Identify which cell holds the provided text, then report its [X, Y] central coordinate. 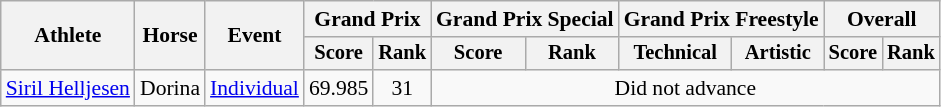
Artistic [778, 54]
Horse [170, 36]
Overall [882, 19]
Dorina [170, 88]
Grand Prix Freestyle [722, 19]
Event [254, 36]
31 [402, 88]
Grand Prix [368, 19]
Did not advance [686, 88]
Technical [676, 54]
Siril Helljesen [68, 88]
69.985 [338, 88]
Individual [254, 88]
Athlete [68, 36]
Grand Prix Special [525, 19]
